Return (X, Y) of the center of cell containing provided text 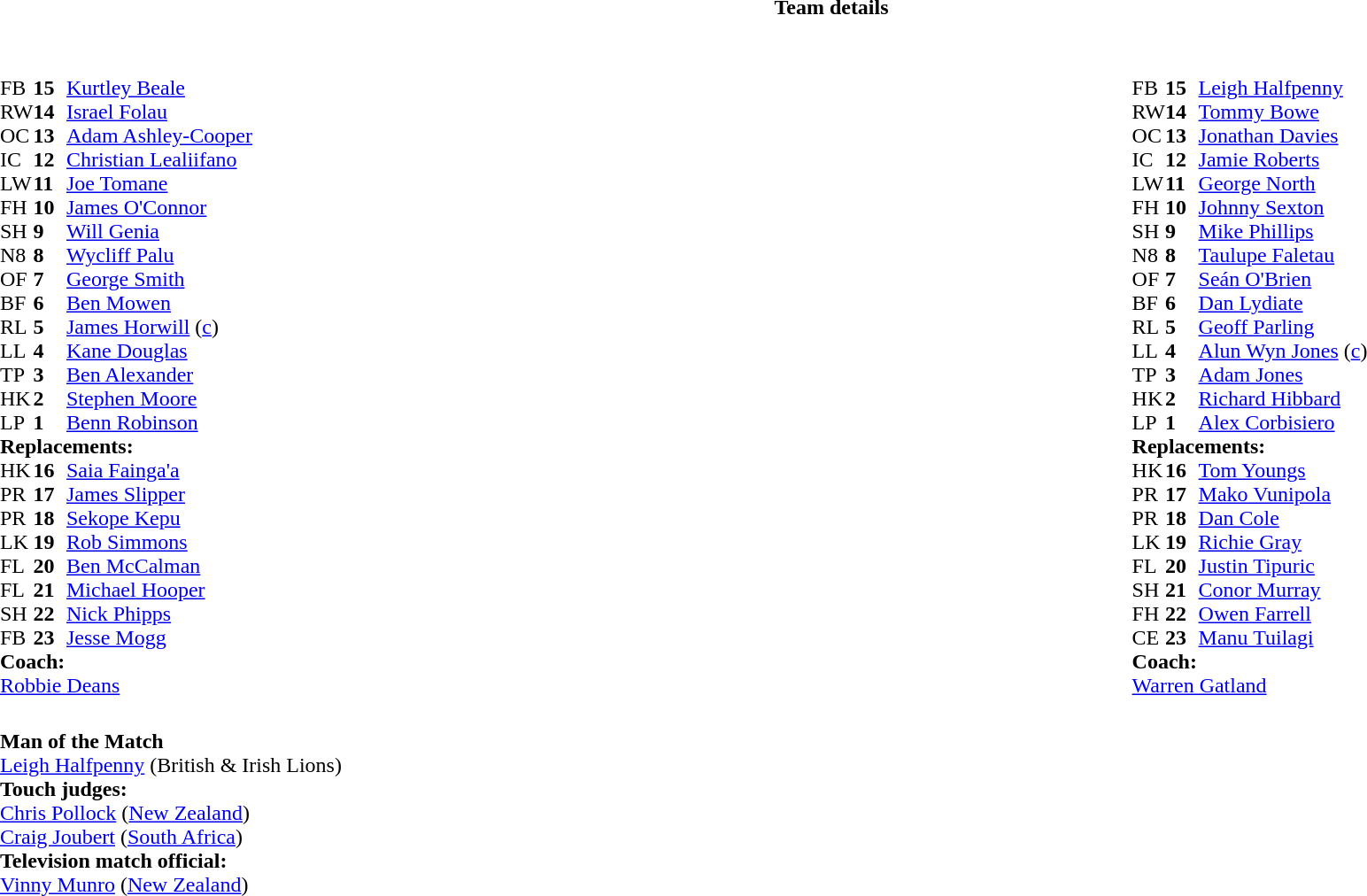
Christian Lealiifano (159, 159)
Saia Fainga'a (159, 471)
Sekope Kepu (159, 519)
Jesse Mogg (159, 637)
George Smith (159, 280)
Ben Alexander (159, 375)
Stephen Moore (159, 398)
Benn Robinson (159, 423)
James O'Connor (159, 207)
James Slipper (159, 494)
Kurtley Beale (159, 89)
Kane Douglas (159, 351)
Michael Hooper (159, 590)
Replacements: (126, 446)
Ben McCalman (159, 567)
Joe Tomane (159, 184)
Wycliff Palu (159, 255)
Adam Ashley-Cooper (159, 136)
CE (1149, 637)
Coach: (126, 662)
Israel Folau (159, 112)
Will Genia (159, 232)
Robbie Deans (126, 685)
Nick Phipps (159, 614)
James Horwill (c) (159, 328)
Rob Simmons (159, 542)
Ben Mowen (159, 303)
